Find where the given text appears and provide that cell's center as [X, Y] coordinate. 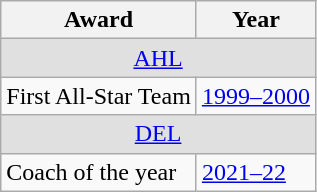
2021–22 [256, 172]
Award [99, 20]
Coach of the year [99, 172]
Year [256, 20]
DEL [158, 134]
First All-Star Team [99, 96]
AHL [158, 58]
1999–2000 [256, 96]
